Capture the cell that displays the provided text and extract its (x, y) central coordinate. 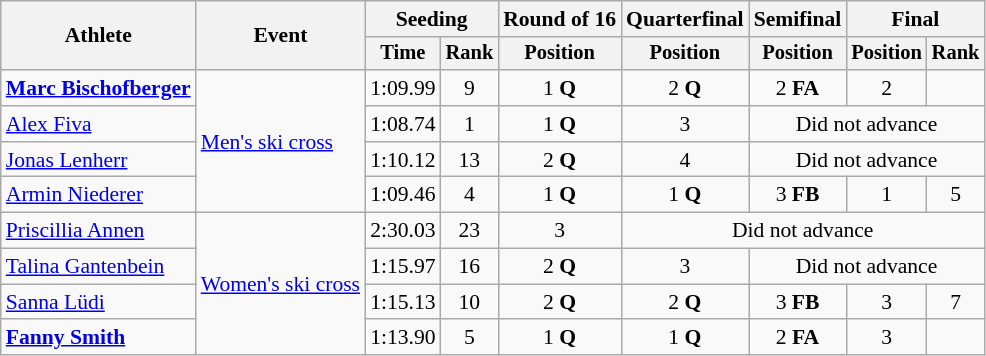
Fanny Smith (98, 338)
Armin Niederer (98, 195)
23 (470, 231)
1:10.12 (402, 160)
Event (280, 36)
1:08.74 (402, 124)
Round of 16 (560, 19)
Priscillia Annen (98, 231)
1:09.46 (402, 195)
1:09.99 (402, 88)
Alex Fiva (98, 124)
10 (470, 302)
Final (915, 19)
Seeding (432, 19)
Women's ski cross (280, 284)
Time (402, 54)
Men's ski cross (280, 141)
Talina Gantenbein (98, 267)
9 (470, 88)
2:30.03 (402, 231)
1:15.13 (402, 302)
1:15.97 (402, 267)
1:13.90 (402, 338)
Jonas Lenherr (98, 160)
16 (470, 267)
13 (470, 160)
7 (956, 302)
Semifinal (798, 19)
Athlete (98, 36)
Sanna Lüdi (98, 302)
Marc Bischofberger (98, 88)
Quarterfinal (685, 19)
2 (886, 88)
